For the text-containing cell, return its midpoint in [X, Y] coordinate format. 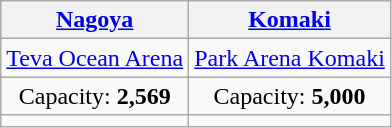
Capacity: 2,569 [95, 96]
Capacity: 5,000 [290, 96]
Teva Ocean Arena [95, 58]
Park Arena Komaki [290, 58]
Komaki [290, 20]
Nagoya [95, 20]
